Scan for the cell matching the given text and deliver its (X, Y) coordinate at center. 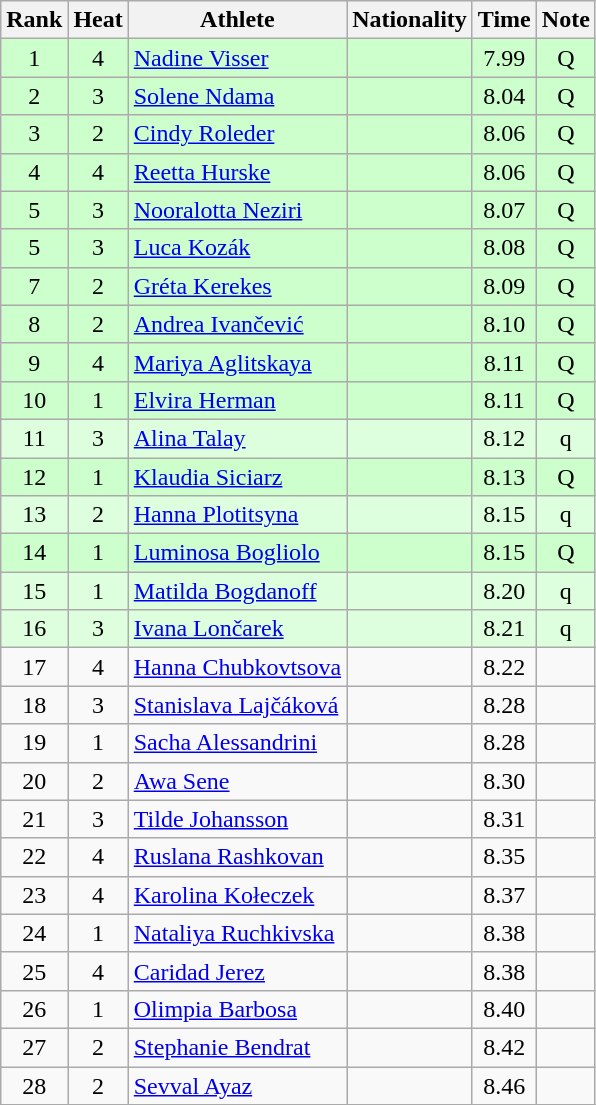
22 (34, 857)
25 (34, 971)
7 (34, 286)
18 (34, 705)
13 (34, 515)
Luminosa Bogliolo (237, 553)
8.12 (504, 438)
Gréta Kerekes (237, 286)
Sacha Alessandrini (237, 743)
Solene Ndama (237, 96)
27 (34, 1047)
8.21 (504, 629)
8.31 (504, 819)
Mariya Aglitskaya (237, 362)
Alina Talay (237, 438)
28 (34, 1085)
Heat (98, 20)
23 (34, 895)
21 (34, 819)
10 (34, 400)
8.09 (504, 286)
11 (34, 438)
Ivana Lončarek (237, 629)
Rank (34, 20)
Klaudia Siciarz (237, 477)
12 (34, 477)
Sevval Ayaz (237, 1085)
Cindy Roleder (237, 134)
Reetta Hurske (237, 172)
8.13 (504, 477)
8.40 (504, 1009)
Matilda Bogdanoff (237, 591)
8.42 (504, 1047)
8.37 (504, 895)
Nataliya Ruchkivska (237, 933)
8.46 (504, 1085)
Andrea Ivančević (237, 324)
16 (34, 629)
17 (34, 667)
Hanna Plotitsyna (237, 515)
Karolina Kołeczek (237, 895)
8.08 (504, 248)
Time (504, 20)
8.04 (504, 96)
9 (34, 362)
Awa Sene (237, 781)
8.20 (504, 591)
26 (34, 1009)
Olimpia Barbosa (237, 1009)
Stanislava Lajčáková (237, 705)
Nooralotta Neziri (237, 210)
20 (34, 781)
15 (34, 591)
8 (34, 324)
Hanna Chubkovtsova (237, 667)
8.35 (504, 857)
8.10 (504, 324)
8.30 (504, 781)
Athlete (237, 20)
Caridad Jerez (237, 971)
Tilde Johansson (237, 819)
Stephanie Bendrat (237, 1047)
Ruslana Rashkovan (237, 857)
24 (34, 933)
8.07 (504, 210)
8.22 (504, 667)
Nadine Visser (237, 58)
Note (566, 20)
Luca Kozák (237, 248)
Nationality (410, 20)
Elvira Herman (237, 400)
14 (34, 553)
7.99 (504, 58)
19 (34, 743)
